Provide the [X, Y] coordinate of the cell's center where the given text is located.  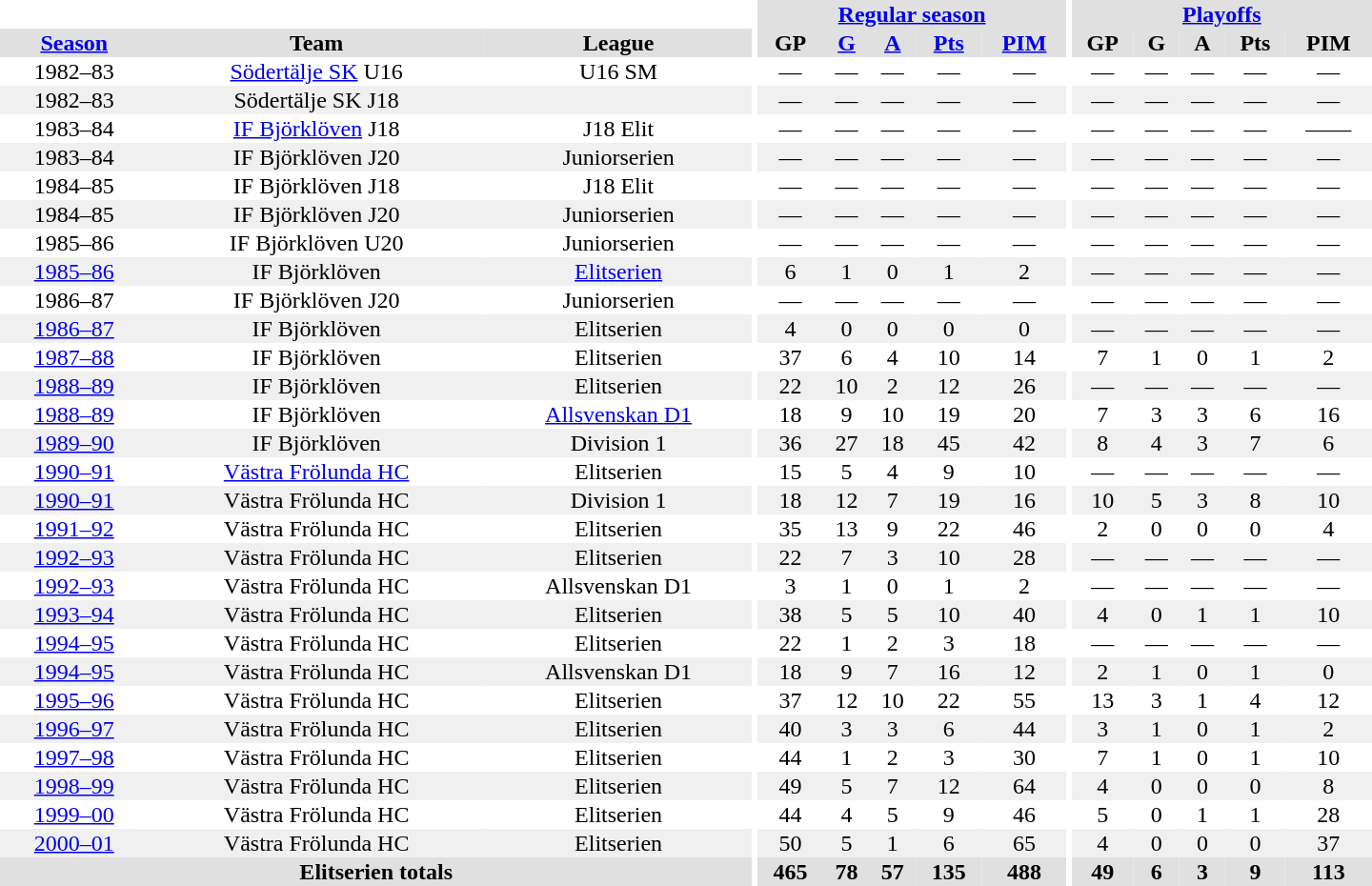
1997–98 [74, 757]
2000–01 [74, 843]
Season [74, 43]
Södertälje SK J18 [316, 100]
Elitserien totals [375, 872]
Playoffs [1221, 14]
1995–96 [74, 700]
1989–90 [74, 443]
113 [1328, 872]
45 [949, 443]
42 [1025, 443]
League [619, 43]
1993–94 [74, 614]
U16 SM [619, 71]
1998–99 [74, 786]
—— [1328, 129]
1996–97 [74, 729]
50 [791, 843]
488 [1025, 872]
26 [1025, 386]
27 [846, 443]
36 [791, 443]
14 [1025, 357]
IF Björklöven U20 [316, 243]
65 [1025, 843]
57 [893, 872]
64 [1025, 786]
35 [791, 529]
Södertälje SK U16 [316, 71]
38 [791, 614]
78 [846, 872]
Team [316, 43]
465 [791, 872]
1987–88 [74, 357]
135 [949, 872]
1999–00 [74, 815]
20 [1025, 414]
1991–92 [74, 529]
55 [1025, 700]
15 [791, 472]
30 [1025, 757]
Regular season [913, 14]
